Find where the given text appears and provide that cell's center as (X, Y) coordinate. 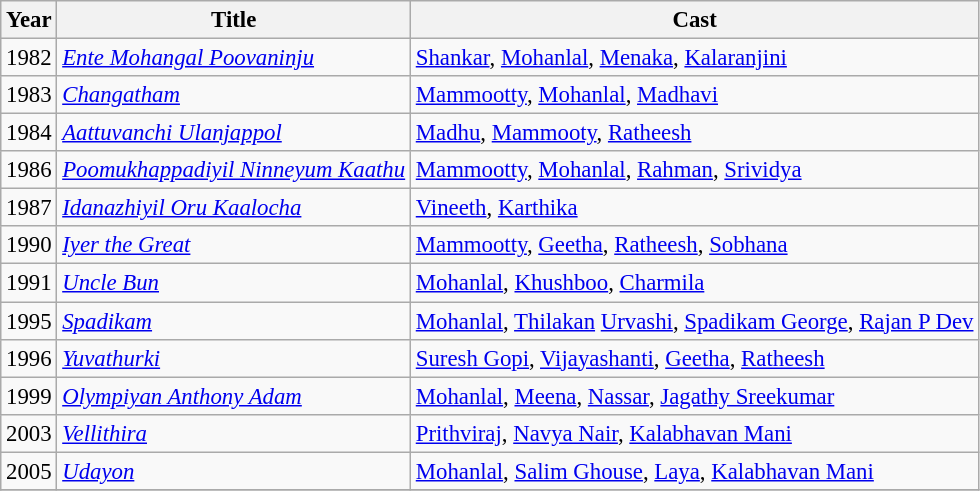
1984 (29, 133)
Idanazhiyil Oru Kaalocha (234, 208)
Udayon (234, 471)
1999 (29, 396)
Aattuvanchi Ulanjappol (234, 133)
Mohanlal, Thilakan Urvashi, Spadikam George, Rajan P Dev (694, 321)
Mammootty, Mohanlal, Rahman, Srividya (694, 170)
Changatham (234, 95)
Ente Mohangal Poovaninju (234, 58)
1982 (29, 58)
Spadikam (234, 321)
2003 (29, 433)
Madhu, Mammooty, Ratheesh (694, 133)
Mohanlal, Khushboo, Charmila (694, 283)
Year (29, 20)
Olympiyan Anthony Adam (234, 396)
Vellithira (234, 433)
1991 (29, 283)
Mammootty, Geetha, Ratheesh, Sobhana (694, 245)
Poomukhappadiyil Ninneyum Kaathu (234, 170)
2005 (29, 471)
1990 (29, 245)
Mohanlal, Meena, Nassar, Jagathy Sreekumar (694, 396)
Vineeth, Karthika (694, 208)
1996 (29, 358)
Shankar, Mohanlal, Menaka, Kalaranjini (694, 58)
Cast (694, 20)
1987 (29, 208)
Yuvathurki (234, 358)
Mammootty, Mohanlal, Madhavi (694, 95)
1995 (29, 321)
1983 (29, 95)
1986 (29, 170)
Iyer the Great (234, 245)
Prithviraj, Navya Nair, Kalabhavan Mani (694, 433)
Mohanlal, Salim Ghouse, Laya, Kalabhavan Mani (694, 471)
Suresh Gopi, Vijayashanti, Geetha, Ratheesh (694, 358)
Uncle Bun (234, 283)
Title (234, 20)
